Pinpoint the cell where the given text exists, returning its [x, y] midpoint coordinate. 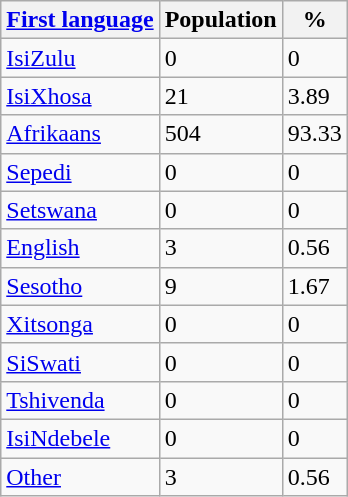
3.89 [314, 96]
21 [220, 96]
Afrikaans [80, 134]
Sesotho [80, 286]
504 [220, 134]
English [80, 248]
Population [220, 20]
IsiNdebele [80, 438]
Xitsonga [80, 324]
Other [80, 477]
9 [220, 286]
Tshivenda [80, 400]
First language [80, 20]
Sepedi [80, 172]
93.33 [314, 134]
Setswana [80, 210]
% [314, 20]
IsiZulu [80, 58]
SiSwati [80, 362]
IsiXhosa [80, 96]
1.67 [314, 286]
